Scan for the cell matching the given text and deliver its (x, y) coordinate at center. 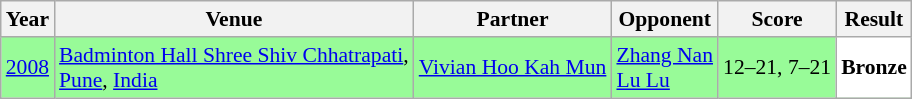
Zhang Nan Lu Lu (664, 68)
Score (777, 19)
Year (28, 19)
Partner (513, 19)
Result (874, 19)
Opponent (664, 19)
12–21, 7–21 (777, 68)
Vivian Hoo Kah Mun (513, 68)
2008 (28, 68)
Bronze (874, 68)
Badminton Hall Shree Shiv Chhatrapati,Pune, India (234, 68)
Venue (234, 19)
